Capture the cell that displays the provided text and extract its (x, y) central coordinate. 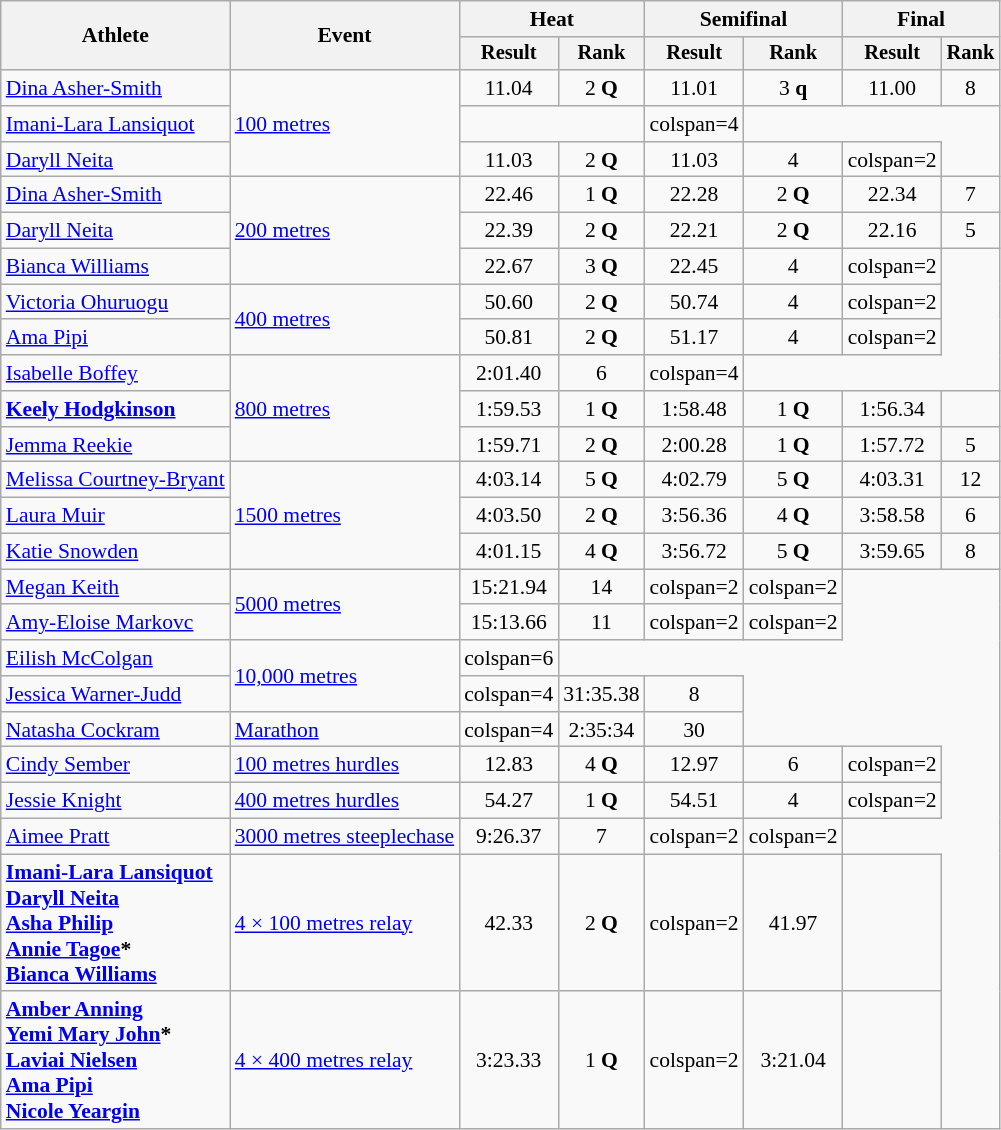
31:35.38 (601, 694)
1500 metres (345, 516)
Cindy Sember (116, 765)
22.16 (892, 231)
15:13.66 (508, 623)
5000 metres (345, 604)
11.04 (508, 88)
Eilish McColgan (116, 658)
Semifinal (744, 19)
Isabelle Boffey (116, 373)
Final (922, 19)
Amy-Eloise Markovc (116, 623)
54.51 (694, 801)
Keely Hodgkinson (116, 409)
Melissa Courtney-Bryant (116, 480)
1:56.34 (892, 409)
22.21 (694, 231)
54.27 (508, 801)
Marathon (345, 730)
4 × 400 metres relay (345, 1061)
14 (601, 587)
22.46 (508, 195)
Aimee Pratt (116, 837)
11 (601, 623)
3:56.36 (694, 516)
12.97 (694, 765)
50.74 (694, 302)
3:58.58 (892, 516)
1:58.48 (694, 409)
Katie Snowden (116, 552)
Megan Keith (116, 587)
3:59.65 (892, 552)
50.60 (508, 302)
4 × 100 metres relay (345, 923)
100 metres hurdles (345, 765)
3000 metres steeplechase (345, 837)
4:01.15 (508, 552)
3 Q (601, 267)
51.17 (694, 338)
Imani-Lara Lansiquot (116, 124)
Jemma Reekie (116, 445)
colspan=6 (508, 658)
Victoria Ohuruogu (116, 302)
2:00.28 (694, 445)
1:59.71 (508, 445)
Amber AnningYemi Mary John*Laviai NielsenAma PipiNicole Yeargin (116, 1061)
1:59.53 (508, 409)
2:35:34 (601, 730)
10,000 metres (345, 676)
100 metres (345, 124)
1:57.72 (892, 445)
Imani-Lara LansiquotDaryll NeitaAsha PhilipAnnie Tagoe*Bianca Williams (116, 923)
22.28 (694, 195)
Laura Muir (116, 516)
50.81 (508, 338)
3:56.72 (694, 552)
4:03.14 (508, 480)
400 metres hurdles (345, 801)
Ama Pipi (116, 338)
41.97 (794, 923)
Natasha Cockram (116, 730)
30 (694, 730)
42.33 (508, 923)
2:01.40 (508, 373)
15:21.94 (508, 587)
9:26.37 (508, 837)
4:02.79 (694, 480)
3:21.04 (794, 1061)
Athlete (116, 36)
22.67 (508, 267)
Heat (552, 19)
11.01 (694, 88)
400 metres (345, 320)
3:23.33 (508, 1061)
4:03.31 (892, 480)
3 q (794, 88)
22.45 (694, 267)
Jessica Warner-Judd (116, 694)
Event (345, 36)
22.39 (508, 231)
200 metres (345, 230)
12.83 (508, 765)
Bianca Williams (116, 267)
12 (971, 480)
4:03.50 (508, 516)
11.00 (892, 88)
Jessie Knight (116, 801)
22.34 (892, 195)
800 metres (345, 408)
